Determine the [X, Y] coordinate at the center of the cell enclosing the given text.  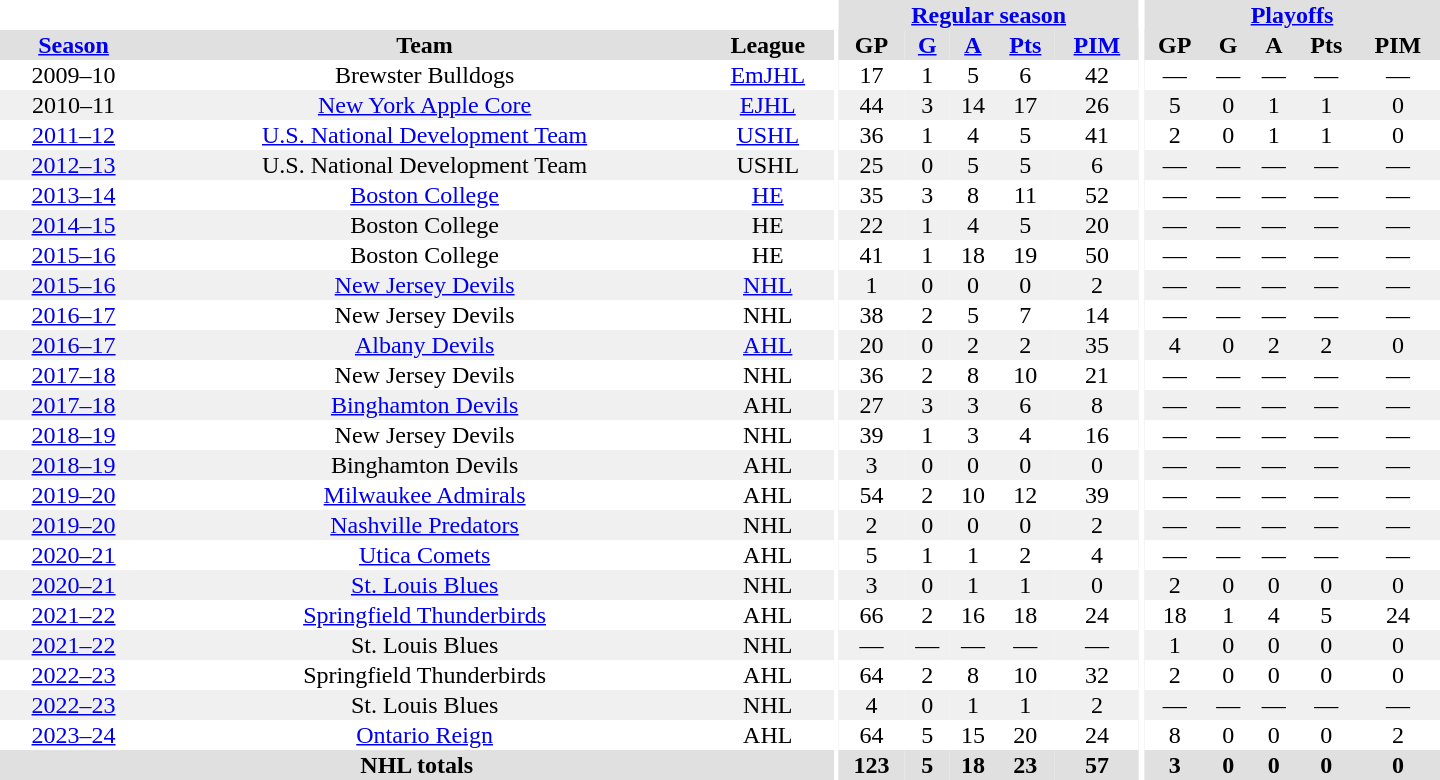
52 [1097, 195]
12 [1026, 495]
Brewster Bulldogs [424, 75]
11 [1026, 195]
Nashville Predators [424, 525]
NHL totals [416, 765]
2010–11 [74, 105]
27 [871, 405]
32 [1097, 675]
44 [871, 105]
2014–15 [74, 225]
57 [1097, 765]
Season [74, 45]
Team [424, 45]
2023–24 [74, 735]
Milwaukee Admirals [424, 495]
23 [1026, 765]
42 [1097, 75]
54 [871, 495]
EmJHL [768, 75]
50 [1097, 255]
25 [871, 165]
21 [1097, 375]
19 [1026, 255]
22 [871, 225]
38 [871, 315]
66 [871, 615]
Utica Comets [424, 555]
26 [1097, 105]
2012–13 [74, 165]
123 [871, 765]
7 [1026, 315]
Albany Devils [424, 345]
Regular season [988, 15]
EJHL [768, 105]
League [768, 45]
15 [973, 735]
2009–10 [74, 75]
Playoffs [1292, 15]
2011–12 [74, 135]
2013–14 [74, 195]
New York Apple Core [424, 105]
Ontario Reign [424, 735]
